Capture the cell that displays the provided text and extract its [x, y] central coordinate. 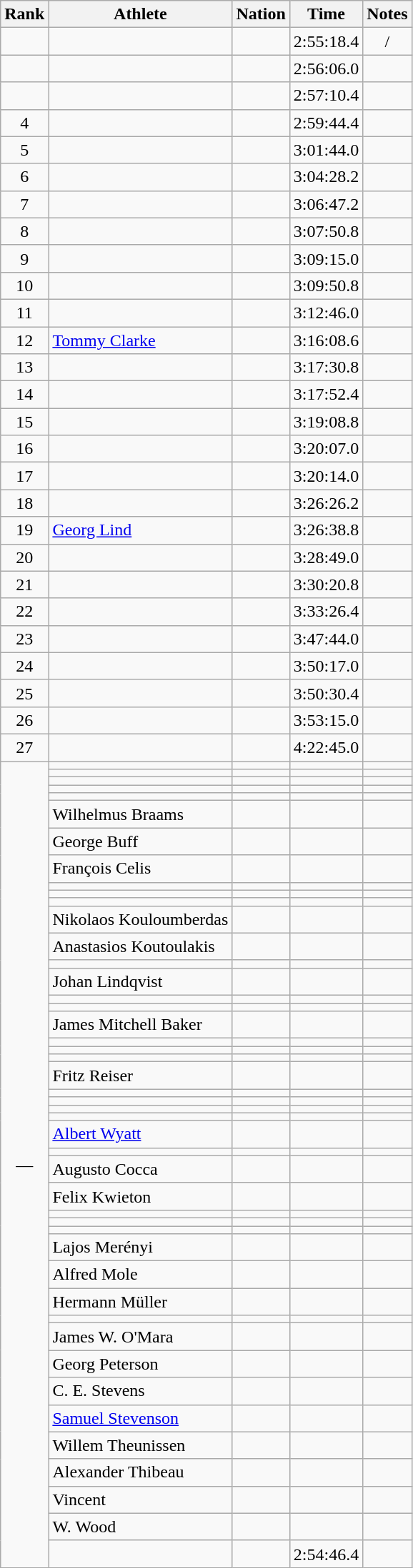
James Mitchell Baker [140, 1025]
3:19:08.8 [326, 422]
3:53:15.0 [326, 720]
3:30:20.8 [326, 585]
2:56:06.0 [326, 69]
Fritz Reiser [140, 1076]
Nation [261, 14]
Time [326, 14]
George Buff [140, 841]
— [24, 1164]
11 [24, 313]
3:20:14.0 [326, 476]
Alexander Thibeau [140, 1472]
3:04:28.2 [326, 177]
25 [24, 693]
Tommy Clarke [140, 340]
Georg Lind [140, 530]
14 [24, 395]
5 [24, 150]
Felix Kwieton [140, 1196]
2:54:46.4 [326, 1554]
23 [24, 639]
2:57:10.4 [326, 96]
/ [387, 41]
17 [24, 476]
3:47:44.0 [326, 639]
Alfred Mole [140, 1275]
Athlete [140, 14]
9 [24, 258]
4:22:45.0 [326, 747]
3:28:49.0 [326, 557]
3:26:26.2 [326, 503]
7 [24, 204]
Vincent [140, 1499]
C. E. Stevens [140, 1391]
François Celis [140, 869]
2:59:44.4 [326, 123]
Wilhelmus Braams [140, 814]
22 [24, 612]
21 [24, 585]
3:12:46.0 [326, 313]
4 [24, 123]
Anastasios Koutoulakis [140, 946]
2:55:18.4 [326, 41]
18 [24, 503]
Nikolaos Kouloumberdas [140, 919]
15 [24, 422]
Johan Lindqvist [140, 981]
3:50:17.0 [326, 666]
Hermann Müller [140, 1302]
16 [24, 449]
3:06:47.2 [326, 204]
13 [24, 368]
8 [24, 231]
24 [24, 666]
10 [24, 285]
3:07:50.8 [326, 231]
3:01:44.0 [326, 150]
Notes [387, 14]
3:26:38.8 [326, 530]
3:17:30.8 [326, 368]
James W. O'Mara [140, 1337]
Lajos Merényi [140, 1248]
Augusto Cocca [140, 1169]
3:20:07.0 [326, 449]
3:09:50.8 [326, 285]
6 [24, 177]
12 [24, 340]
3:17:52.4 [326, 395]
20 [24, 557]
Willem Theunissen [140, 1445]
W. Wood [140, 1527]
3:33:26.4 [326, 612]
Samuel Stevenson [140, 1418]
Albert Wyatt [140, 1134]
27 [24, 747]
3:50:30.4 [326, 693]
Georg Peterson [140, 1364]
26 [24, 720]
Rank [24, 14]
3:16:08.6 [326, 340]
3:09:15.0 [326, 258]
19 [24, 530]
